Locate the cell with the specified text and output its [X, Y] center coordinate. 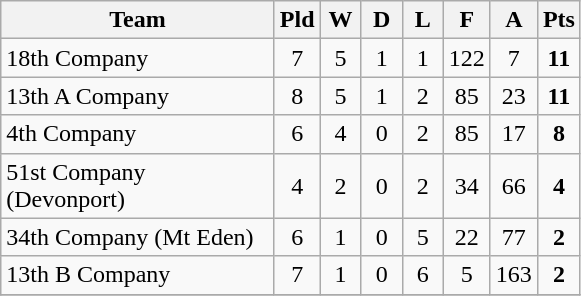
13th B Company [138, 275]
L [422, 20]
Team [138, 20]
4th Company [138, 134]
34 [466, 186]
D [382, 20]
122 [466, 58]
51st Company (Devonport) [138, 186]
23 [514, 96]
A [514, 20]
34th Company (Mt Eden) [138, 237]
F [466, 20]
13th A Company [138, 96]
66 [514, 186]
W [340, 20]
17 [514, 134]
163 [514, 275]
77 [514, 237]
18th Company [138, 58]
22 [466, 237]
Pts [558, 20]
Pld [297, 20]
